Return the [X, Y] coordinate for the center point of the cell that contains the specified text.  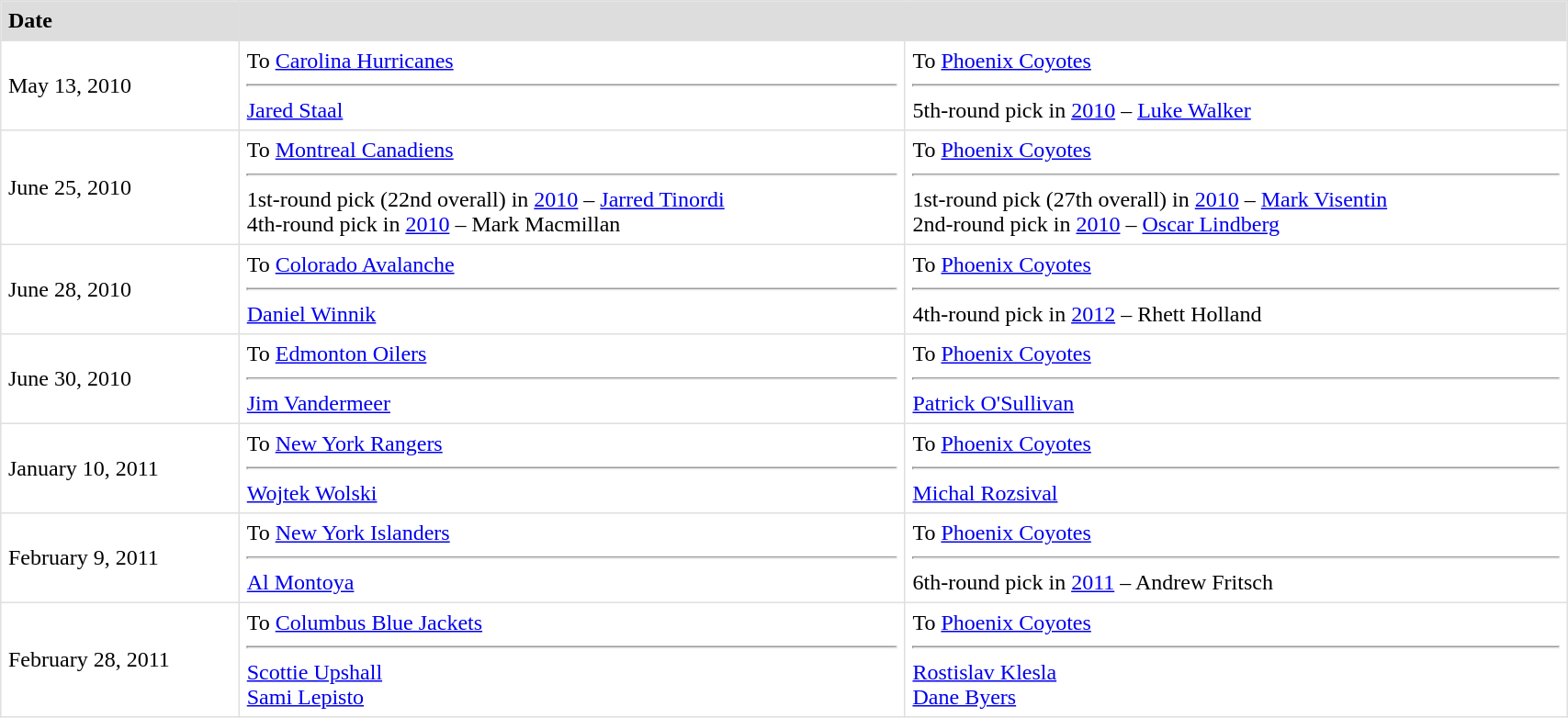
To New York Islanders Al Montoya [571, 558]
To Columbus Blue Jackets Scottie UpshallSami Lepisto [571, 659]
May 13, 2010 [120, 85]
To New York Rangers Wojtek Wolski [571, 468]
June 28, 2010 [120, 289]
To Phoenix Coyotes Rostislav KleslaDane Byers [1235, 659]
To Phoenix Coyotes 6th-round pick in 2011 – Andrew Fritsch [1235, 558]
February 9, 2011 [120, 558]
February 28, 2011 [120, 659]
To Phoenix Coyotes 5th-round pick in 2010 – Luke Walker [1235, 85]
To Montreal Canadiens 1st-round pick (22nd overall) in 2010 – Jarred Tinordi4th-round pick in 2010 – Mark Macmillan [571, 187]
January 10, 2011 [120, 468]
June 30, 2010 [120, 379]
Date [120, 21]
To Edmonton Oilers Jim Vandermeer [571, 379]
To Phoenix Coyotes Patrick O'Sullivan [1235, 379]
To Colorado Avalanche Daniel Winnik [571, 289]
To Phoenix Coyotes Michal Rozsival [1235, 468]
To Phoenix Coyotes 4th-round pick in 2012 – Rhett Holland [1235, 289]
June 25, 2010 [120, 187]
To Phoenix Coyotes 1st-round pick (27th overall) in 2010 – Mark Visentin2nd-round pick in 2010 – Oscar Lindberg [1235, 187]
To Carolina Hurricanes Jared Staal [571, 85]
